Return [x, y] of the center of cell containing provided text 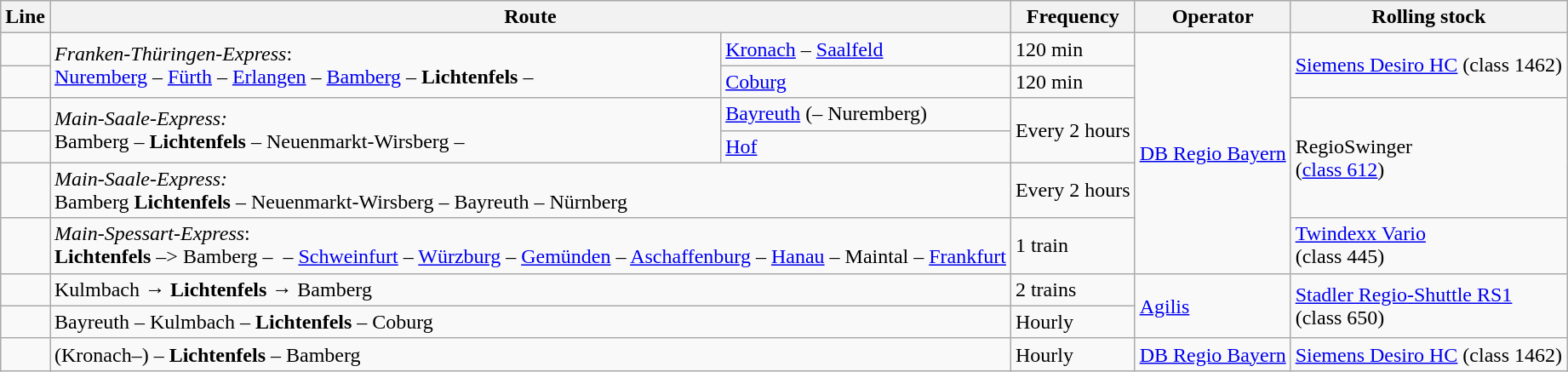
Frequency [1073, 17]
Main-Saale-Express:Bamberg – Lichtenfels – Neuenmarkt-Wirsberg – [385, 130]
Coburg [867, 82]
Stadler Regio-Shuttle RS1(class 650) [1428, 306]
Twindexx Vario(class 445) [1428, 245]
(Kronach–) – Lichtenfels – Bamberg [529, 354]
2 trains [1073, 289]
Kulmbach → Lichtenfels → Bamberg [529, 289]
Hof [867, 146]
Bayreuth (– Nuremberg) [867, 114]
RegioSwinger(class 612) [1428, 158]
1 train [1073, 245]
Main-Saale-Express:Bamberg Lichtenfels – Neuenmarkt-Wirsberg – Bayreuth – Nürnberg [529, 191]
Route [529, 17]
Line [26, 17]
Agilis [1212, 306]
Main-Spessart-Express:Lichtenfels –> Bamberg – – Schweinfurt – Würzburg – Gemünden – Aschaffenburg – Hanau – Maintal – Frankfurt [529, 245]
Rolling stock [1428, 17]
Operator [1212, 17]
Bayreuth – Kulmbach – Lichtenfels – Coburg [529, 322]
Kronach – Saalfeld [867, 49]
Franken-Thüringen-Express:Nuremberg – Fürth – Erlangen – Bamberg – Lichtenfels – [385, 66]
